Pinpoint the cell where the given text exists, returning its [X, Y] midpoint coordinate. 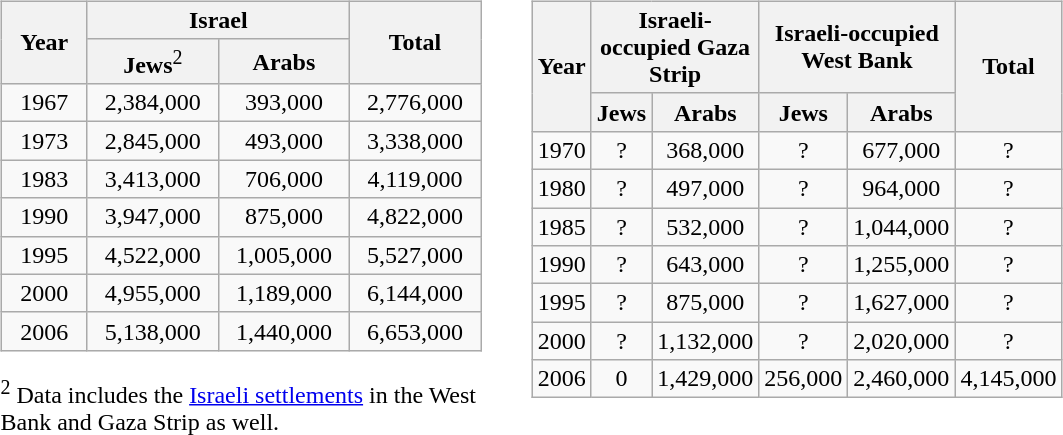
1,044,000 [902, 227]
4,955,000 [152, 293]
4,522,000 [152, 255]
493,000 [284, 141]
1980 [562, 188]
643,000 [706, 265]
497,000 [706, 188]
1,627,000 [902, 303]
0 [621, 379]
Israeli-occupied West Bank [857, 47]
2,020,000 [902, 341]
532,000 [706, 227]
1,255,000 [902, 265]
1985 [562, 227]
1,429,000 [706, 379]
1983 [44, 179]
4,145,000 [1008, 379]
1,189,000 [284, 293]
3,413,000 [152, 179]
4,119,000 [414, 179]
1,440,000 [284, 331]
964,000 [902, 188]
1,005,000 [284, 255]
6,653,000 [414, 331]
2,845,000 [152, 141]
706,000 [284, 179]
Israeli-occupied Gaza Strip [674, 47]
393,000 [284, 103]
5,527,000 [414, 255]
6,144,000 [414, 293]
677,000 [902, 150]
3,338,000 [414, 141]
368,000 [706, 150]
2,776,000 [414, 103]
2,384,000 [152, 103]
5,138,000 [152, 331]
3,947,000 [152, 217]
1967 [44, 103]
1973 [44, 141]
2,460,000 [902, 379]
Jews2 [152, 62]
4,822,000 [414, 217]
Israel [218, 20]
1970 [562, 150]
256,000 [804, 379]
1,132,000 [706, 341]
